Locate the cell with the specified text and output its [x, y] center coordinate. 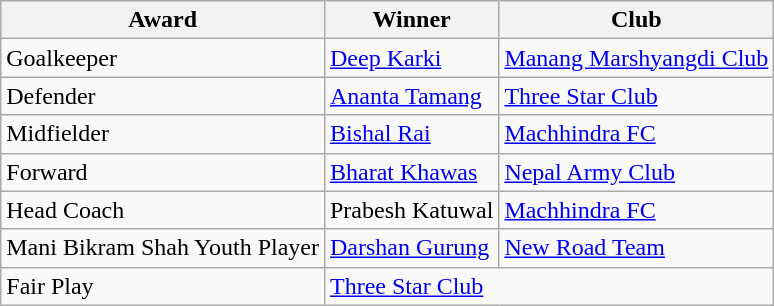
Manang Marshyangdi Club [636, 58]
Prabesh Katuwal [411, 210]
New Road Team [636, 248]
Nepal Army Club [636, 172]
Bharat Khawas [411, 172]
Bishal Rai [411, 134]
Deep Karki [411, 58]
Winner [411, 20]
Ananta Tamang [411, 96]
Head Coach [163, 210]
Forward [163, 172]
Mani Bikram Shah Youth Player [163, 248]
Fair Play [163, 286]
Award [163, 20]
Midfielder [163, 134]
Darshan Gurung [411, 248]
Club [636, 20]
Goalkeeper [163, 58]
Defender [163, 96]
